Return (X, Y) of the center of cell containing provided text 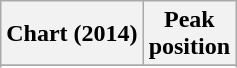
Peakposition (189, 34)
Chart (2014) (72, 34)
